Find where the given text appears and provide that cell's center as [X, Y] coordinate. 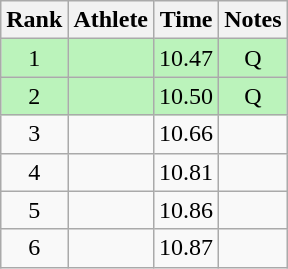
2 [34, 96]
3 [34, 134]
5 [34, 210]
10.87 [186, 248]
10.50 [186, 96]
10.66 [186, 134]
1 [34, 58]
10.86 [186, 210]
Athlete [111, 20]
Time [186, 20]
10.81 [186, 172]
10.47 [186, 58]
Notes [253, 20]
4 [34, 172]
Rank [34, 20]
6 [34, 248]
